Output the [x, y] coordinate of the center of the cell containing the given text.  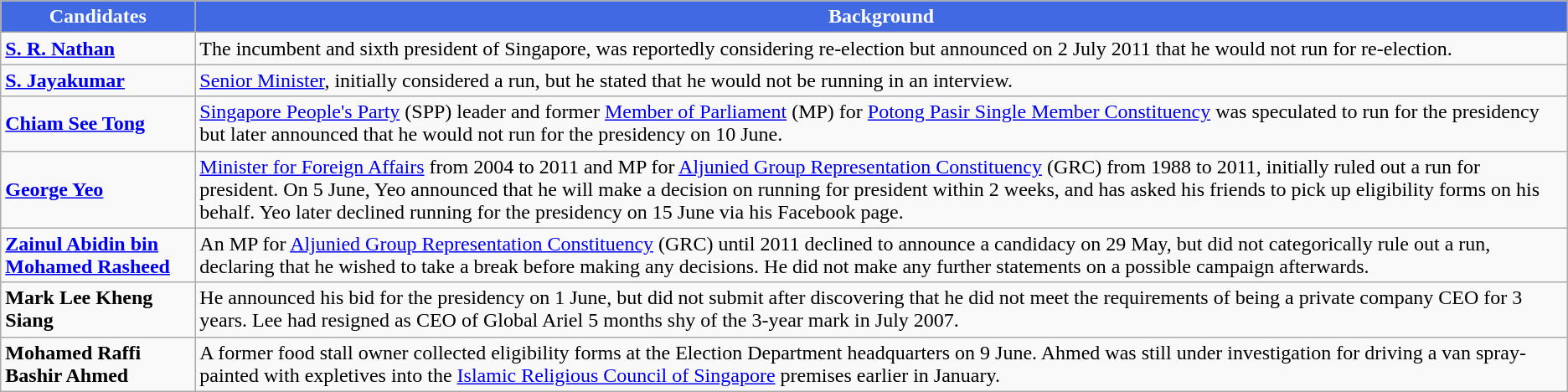
Chiam See Tong [98, 124]
Candidates [98, 17]
Mark Lee Kheng Siang [98, 310]
S. Jayakumar [98, 80]
Mohamed Raffi Bashir Ahmed [98, 364]
S. R. Nathan [98, 49]
Background [881, 17]
Zainul Abidin bin Mohamed Rasheed [98, 255]
George Yeo [98, 189]
Senior Minister, initially considered a run, but he stated that he would not be running in an interview. [881, 80]
